Return the [X, Y] coordinate for the center point of the cell that contains the specified text.  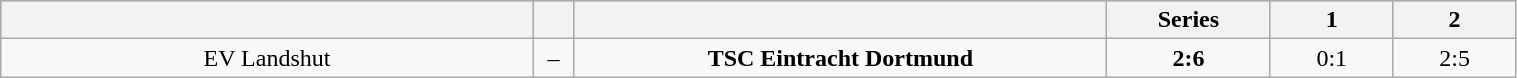
Series [1189, 20]
2:6 [1189, 58]
TSC Eintracht Dortmund [840, 58]
EV Landshut [267, 58]
2:5 [1454, 58]
– [554, 58]
0:1 [1332, 58]
2 [1454, 20]
1 [1332, 20]
